Provide the (x, y) coordinate of the cell's center where the given text is located.  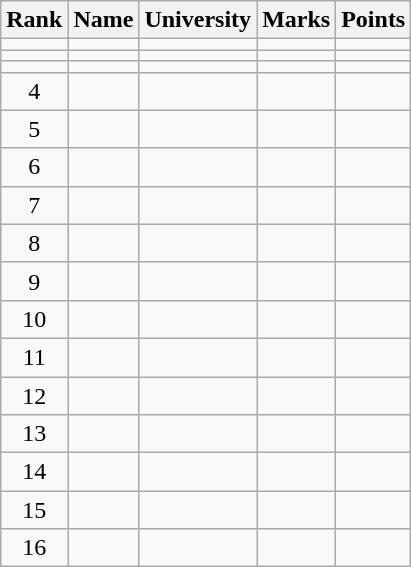
11 (34, 357)
5 (34, 129)
14 (34, 472)
15 (34, 510)
University (198, 20)
Name (104, 20)
7 (34, 205)
10 (34, 319)
Rank (34, 20)
6 (34, 167)
Points (374, 20)
13 (34, 434)
8 (34, 243)
4 (34, 91)
9 (34, 281)
16 (34, 548)
Marks (296, 20)
12 (34, 395)
